Locate the cell with the specified text and output its [x, y] center coordinate. 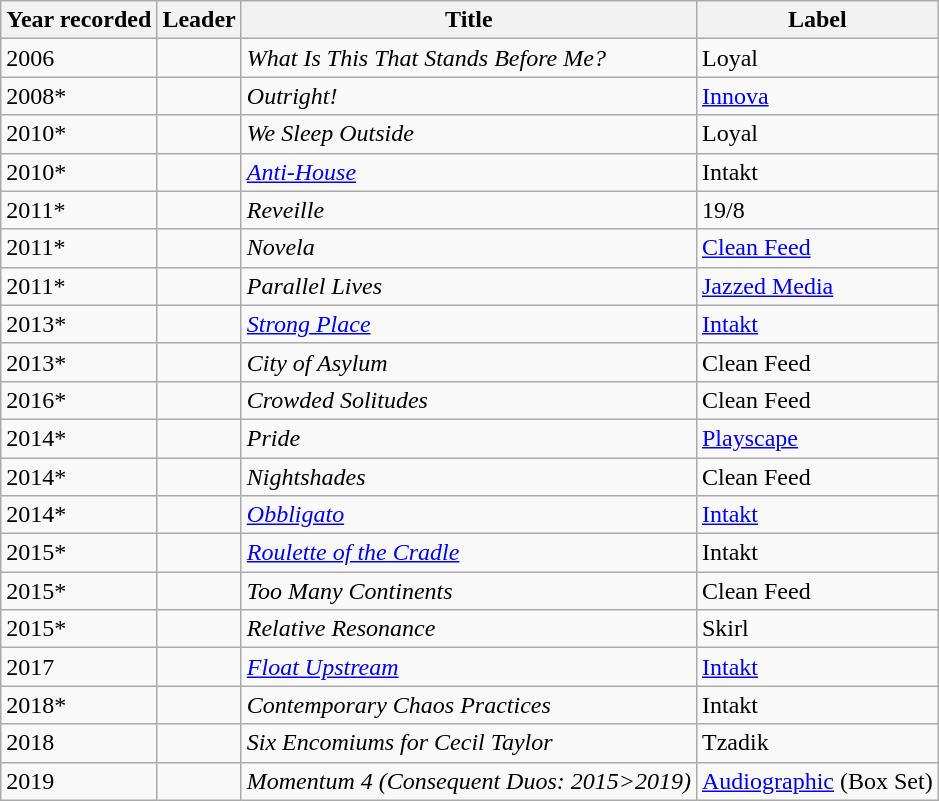
Crowded Solitudes [468, 400]
Relative Resonance [468, 629]
2006 [79, 58]
Title [468, 20]
Parallel Lives [468, 286]
City of Asylum [468, 362]
What Is This That Stands Before Me? [468, 58]
2018* [79, 705]
19/8 [817, 210]
Innova [817, 96]
Obbligato [468, 515]
Audiographic (Box Set) [817, 781]
Momentum 4 (Consequent Duos: 2015>2019) [468, 781]
Skirl [817, 629]
Anti-House [468, 172]
Novela [468, 248]
Reveille [468, 210]
Nightshades [468, 477]
We Sleep Outside [468, 134]
2019 [79, 781]
Roulette of the Cradle [468, 553]
Label [817, 20]
Six Encomiums for Cecil Taylor [468, 743]
Playscape [817, 438]
Too Many Continents [468, 591]
Pride [468, 438]
Strong Place [468, 324]
2008* [79, 96]
Jazzed Media [817, 286]
2017 [79, 667]
Contemporary Chaos Practices [468, 705]
Tzadik [817, 743]
2016* [79, 400]
Year recorded [79, 20]
Float Upstream [468, 667]
Leader [199, 20]
2018 [79, 743]
Outright! [468, 96]
